For the text-containing cell, return its midpoint in (X, Y) coordinate format. 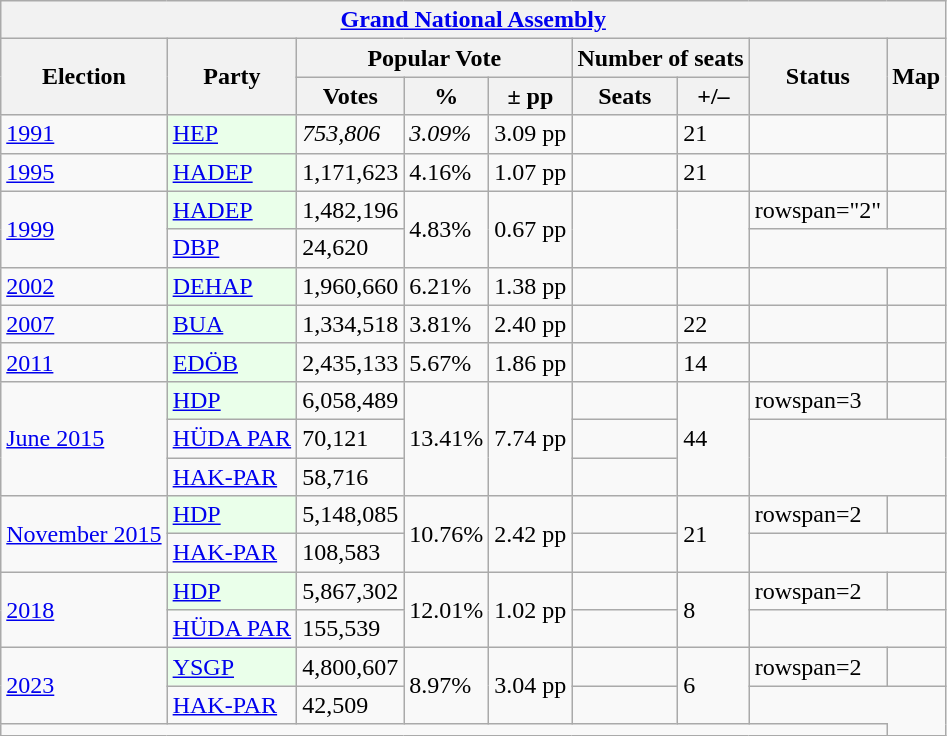
Party (232, 77)
± pp (530, 96)
1.86 pp (530, 362)
1,960,660 (350, 286)
November 2015 (84, 534)
3.09 pp (530, 134)
2.40 pp (530, 324)
1.02 pp (530, 610)
Election (84, 77)
10.76% (446, 534)
EDÖB (232, 362)
7.74 pp (530, 438)
Seats (625, 96)
Map (916, 77)
BUA (232, 324)
1.07 pp (530, 172)
June 2015 (84, 438)
6.21% (446, 286)
2023 (84, 686)
22 (714, 324)
6 (714, 686)
1,334,518 (350, 324)
2.42 pp (530, 534)
5,867,302 (350, 591)
DEHAP (232, 286)
Grand National Assembly (474, 20)
753,806 (350, 134)
8 (714, 610)
Status (818, 77)
3.04 pp (530, 686)
6,058,489 (350, 400)
5,148,085 (350, 515)
1,482,196 (350, 210)
rowspan=3 (818, 400)
2,435,133 (350, 362)
2011 (84, 362)
12.01% (446, 610)
58,716 (350, 477)
155,539 (350, 629)
HEP (232, 134)
14 (714, 362)
13.41% (446, 438)
44 (714, 438)
3.09% (446, 134)
YSGP (232, 667)
Number of seats (660, 58)
2002 (84, 286)
1999 (84, 229)
42,509 (350, 705)
2007 (84, 324)
+/– (714, 96)
108,583 (350, 553)
3.81% (446, 324)
% (446, 96)
8.97% (446, 686)
Votes (350, 96)
rowspan="2" (818, 210)
5.67% (446, 362)
2018 (84, 610)
Popular Vote (434, 58)
24,620 (350, 248)
1991 (84, 134)
4.83% (446, 229)
1995 (84, 172)
4.16% (446, 172)
1,171,623 (350, 172)
1.38 pp (530, 286)
0.67 pp (530, 229)
4,800,607 (350, 667)
DBP (232, 248)
70,121 (350, 438)
